Search for the cell housing the specified text and yield its [x, y] center coordinate. 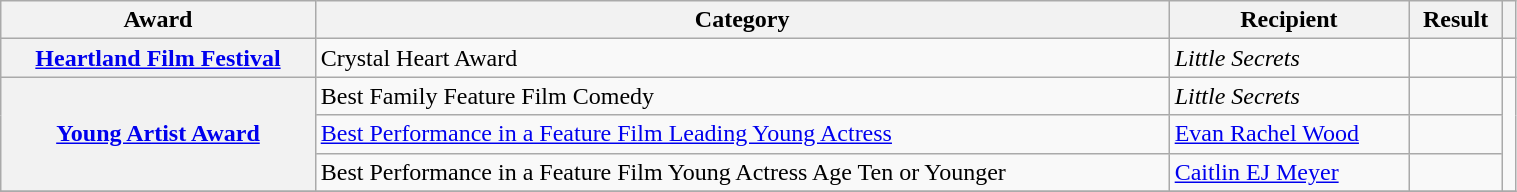
Young Artist Award [158, 134]
Recipient [1289, 20]
Heartland Film Festival [158, 58]
Best Performance in a Feature Film Young Actress Age Ten or Younger [742, 172]
Best Family Feature Film Comedy [742, 96]
Result [1456, 20]
Best Performance in a Feature Film Leading Young Actress [742, 134]
Award [158, 20]
Caitlin EJ Meyer [1289, 172]
Crystal Heart Award [742, 58]
Evan Rachel Wood [1289, 134]
Category [742, 20]
